For the text-containing cell, return its midpoint in (x, y) coordinate format. 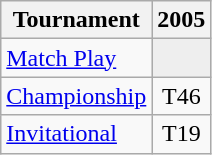
Championship (76, 96)
T46 (182, 96)
Invitational (76, 134)
Tournament (76, 20)
2005 (182, 20)
Match Play (76, 58)
T19 (182, 134)
